From the cell containing the given text, extract its center point as (x, y) coordinate. 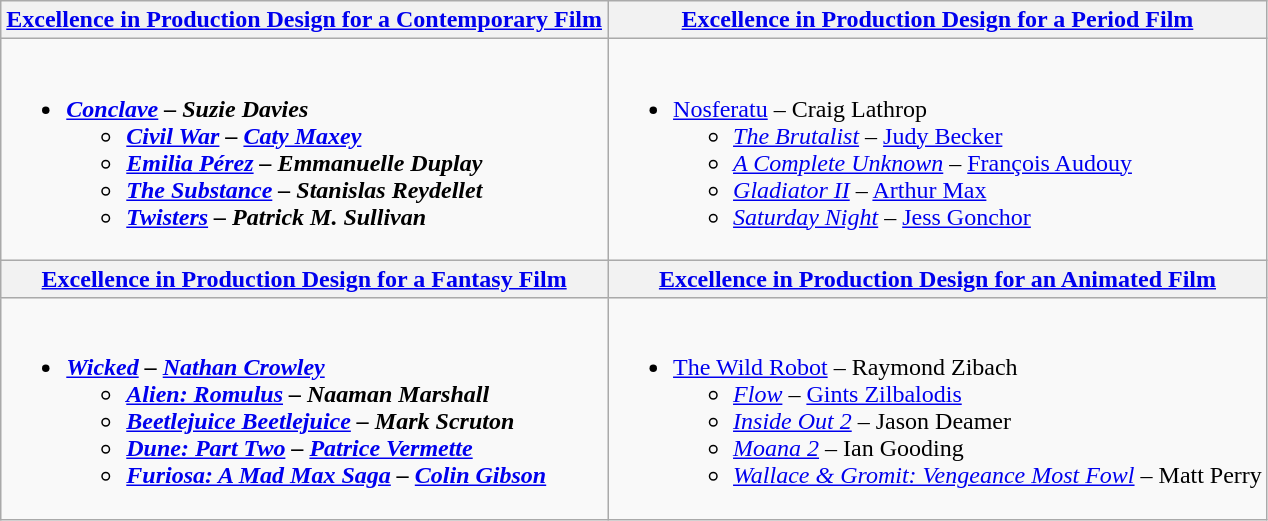
Conclave – Suzie DaviesCivil War – Caty MaxeyEmilia Pérez – Emmanuelle DuplayThe Substance – Stanislas ReydelletTwisters – Patrick M. Sullivan (304, 150)
Nosferatu – Craig LathropThe Brutalist – Judy BeckerA Complete Unknown – François AudouyGladiator II – Arthur MaxSaturday Night – Jess Gonchor (938, 150)
Excellence in Production Design for an Animated Film (938, 279)
Excellence in Production Design for a Contemporary Film (304, 20)
Excellence in Production Design for a Period Film (938, 20)
Excellence in Production Design for a Fantasy Film (304, 279)
